Scan for the cell matching the given text and deliver its [x, y] coordinate at center. 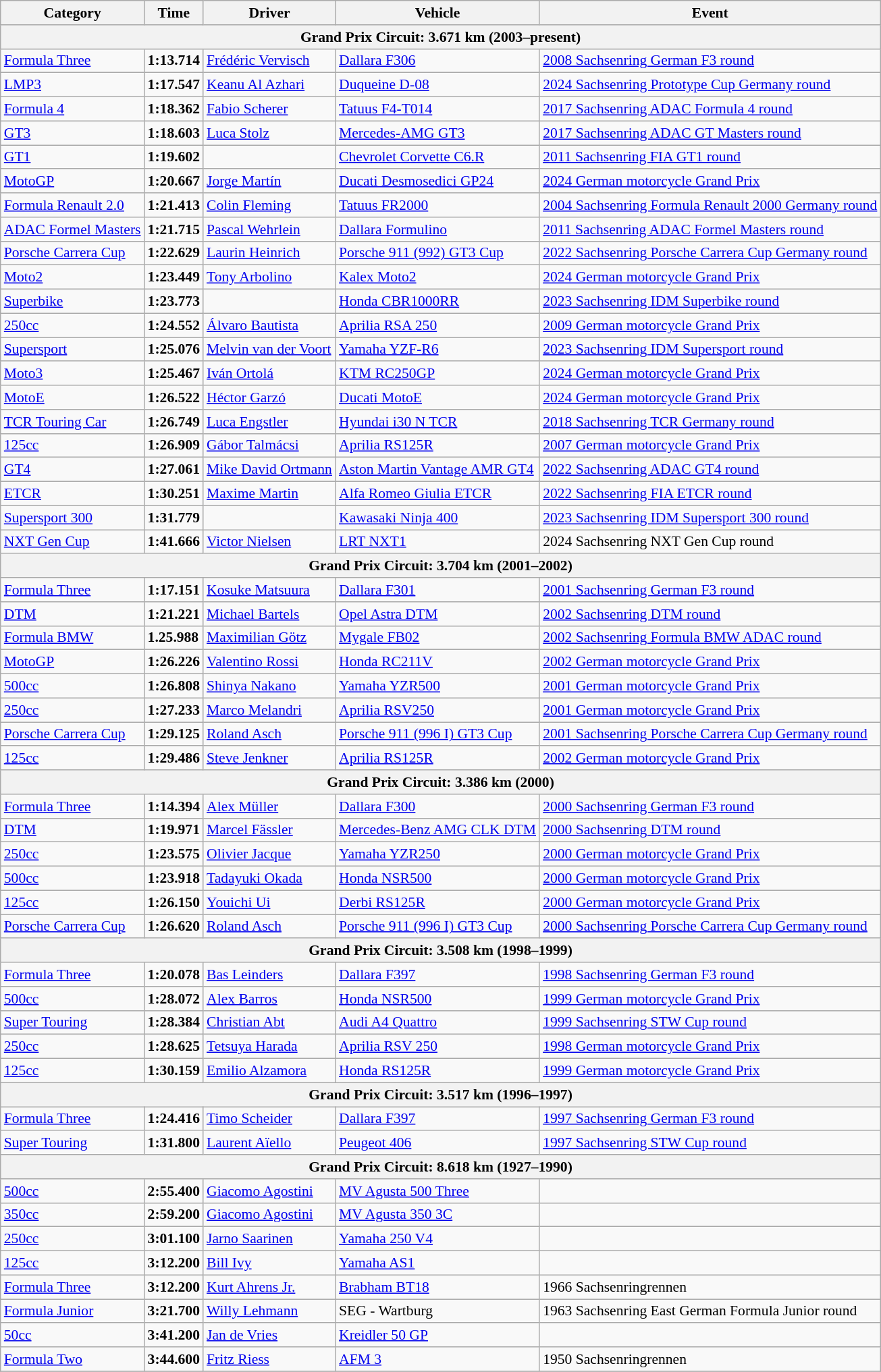
1:21.413 [174, 205]
Yamaha YZF-R6 [437, 350]
1:26.909 [174, 445]
GT3 [73, 133]
Pascal Wehrlein [269, 229]
Honda RC211V [437, 662]
Youichi Ui [269, 902]
Formula Junior [73, 1311]
Olivier Jacque [269, 854]
Aston Martin Vantage AMR GT4 [437, 470]
Moto2 [73, 277]
Ducati Desmosedici GP24 [437, 182]
Marco Melandri [269, 710]
Héctor Garzó [269, 397]
1:21.715 [174, 229]
KTM RC250GP [437, 374]
1:28.072 [174, 999]
1:25.467 [174, 374]
Melvin van der Voort [269, 350]
Time [174, 13]
Dallara F306 [437, 61]
1:27.061 [174, 470]
1950 Sachsenringrennen [710, 1359]
Supersport [73, 350]
Grand Prix Circuit: 3.704 km (2001–2002) [441, 566]
Yamaha YZR250 [437, 854]
Opel Astra DTM [437, 614]
Valentino Rossi [269, 662]
Aprilia RSA 250 [437, 325]
Mercedes-Benz AMG CLK DTM [437, 830]
Christian Abt [269, 1022]
2009 German motorcycle Grand Prix [710, 325]
1:17.547 [174, 85]
2022 Sachsenring Porsche Carrera Cup Germany round [710, 253]
Yamaha YZR500 [437, 686]
1:26.620 [174, 927]
1:31.779 [174, 518]
Luca Stolz [269, 133]
1998 Sachsenring German F3 round [710, 975]
2023 Sachsenring IDM Superbike round [710, 302]
1963 Sachsenring East German Formula Junior round [710, 1311]
SEG - Wartburg [437, 1311]
1:23.773 [174, 302]
3:44.600 [174, 1359]
1:23.449 [174, 277]
Driver [269, 13]
Maxime Martin [269, 494]
Tadayuki Okada [269, 879]
Bas Leinders [269, 975]
Superbike [73, 302]
1:19.602 [174, 157]
1:14.394 [174, 806]
Dallara Formulino [437, 229]
2:55.400 [174, 1191]
2022 Sachsenring ADAC GT4 round [710, 470]
1:28.625 [174, 1047]
Aprilia RSV250 [437, 710]
2000 Sachsenring DTM round [710, 830]
Tatuus F4-T014 [437, 109]
1966 Sachsenringrennen [710, 1287]
Yamaha 250 V4 [437, 1239]
2008 Sachsenring German F3 round [710, 61]
Tetsuya Harada [269, 1047]
1.25.988 [174, 638]
2:59.200 [174, 1215]
Maximilian Götz [269, 638]
LMP3 [73, 85]
2000 Sachsenring Porsche Carrera Cup Germany round [710, 927]
Keanu Al Azhari [269, 85]
1:26.808 [174, 686]
1:31.800 [174, 1143]
3:41.200 [174, 1336]
2001 Sachsenring German F3 round [710, 590]
AFM 3 [437, 1359]
Category [73, 13]
Laurent Aïello [269, 1143]
MV Agusta 350 3C [437, 1215]
1:30.159 [174, 1071]
Mercedes-AMG GT3 [437, 133]
Kawasaki Ninja 400 [437, 518]
Formula Two [73, 1359]
1:21.221 [174, 614]
1:22.629 [174, 253]
1:24.552 [174, 325]
LRT NXT1 [437, 542]
Grand Prix Circuit: 8.618 km (1927–1990) [441, 1167]
1:29.486 [174, 759]
1:26.522 [174, 397]
2018 Sachsenring TCR Germany round [710, 422]
Vehicle [437, 13]
Aprilia RSV 250 [437, 1047]
2011 Sachsenring ADAC Formel Masters round [710, 229]
1998 German motorcycle Grand Prix [710, 1047]
1:26.226 [174, 662]
50cc [73, 1336]
Luca Engstler [269, 422]
2001 Sachsenring Porsche Carrera Cup Germany round [710, 734]
1:13.714 [174, 61]
2022 Sachsenring FIA ETCR round [710, 494]
2007 German motorcycle Grand Prix [710, 445]
Michael Bartels [269, 614]
Honda CBR1000RR [437, 302]
2023 Sachsenring IDM Supersport round [710, 350]
350cc [73, 1215]
Yamaha AS1 [437, 1263]
MV Agusta 500 Three [437, 1191]
1:20.667 [174, 182]
Victor Nielsen [269, 542]
1997 Sachsenring STW Cup round [710, 1143]
Kreidler 50 GP [437, 1336]
Derbi RS125R [437, 902]
MotoE [73, 397]
Grand Prix Circuit: 3.508 km (1998–1999) [441, 951]
Alex Barros [269, 999]
Fritz Riess [269, 1359]
1:20.078 [174, 975]
Alfa Romeo Giulia ETCR [437, 494]
Moto3 [73, 374]
Alex Müller [269, 806]
1:29.125 [174, 734]
3:21.700 [174, 1311]
Frédéric Vervisch [269, 61]
Kurt Ahrens Jr. [269, 1287]
Kalex Moto2 [437, 277]
Tatuus FR2000 [437, 205]
1:17.151 [174, 590]
1:24.416 [174, 1119]
2023 Sachsenring IDM Supersport 300 round [710, 518]
1:18.362 [174, 109]
Álvaro Bautista [269, 325]
Jan de Vries [269, 1336]
2017 Sachsenring ADAC Formula 4 round [710, 109]
1999 Sachsenring STW Cup round [710, 1022]
Grand Prix Circuit: 3.671 km (2003–present) [441, 37]
Iván Ortolá [269, 374]
2024 Sachsenring Prototype Cup Germany round [710, 85]
2017 Sachsenring ADAC GT Masters round [710, 133]
Bill Ivy [269, 1263]
2004 Sachsenring Formula Renault 2000 Germany round [710, 205]
1:23.918 [174, 879]
Supersport 300 [73, 518]
Dallara F301 [437, 590]
Colin Fleming [269, 205]
Hyundai i30 N TCR [437, 422]
Peugeot 406 [437, 1143]
2002 Sachsenring Formula BMW ADAC round [710, 638]
Brabham BT18 [437, 1287]
TCR Touring Car [73, 422]
NXT Gen Cup [73, 542]
Timo Scheider [269, 1119]
1:41.666 [174, 542]
Formula 4 [73, 109]
1:23.575 [174, 854]
2011 Sachsenring FIA GT1 round [710, 157]
3:01.100 [174, 1239]
Tony Arbolino [269, 277]
1:30.251 [174, 494]
Grand Prix Circuit: 3.517 km (1996–1997) [441, 1095]
2002 Sachsenring DTM round [710, 614]
Chevrolet Corvette C6.R [437, 157]
Gábor Talmácsi [269, 445]
1:18.603 [174, 133]
Jorge Martín [269, 182]
Shinya Nakano [269, 686]
1:28.384 [174, 1022]
1:25.076 [174, 350]
Dallara F300 [437, 806]
Jarno Saarinen [269, 1239]
1:26.749 [174, 422]
Marcel Fässler [269, 830]
Emilio Alzamora [269, 1071]
Fabio Scherer [269, 109]
Duqueine D-08 [437, 85]
Honda RS125R [437, 1071]
Kosuke Matsuura [269, 590]
Formula Renault 2.0 [73, 205]
Laurin Heinrich [269, 253]
Steve Jenkner [269, 759]
1997 Sachsenring German F3 round [710, 1119]
Willy Lehmann [269, 1311]
ETCR [73, 494]
Ducati MotoE [437, 397]
2000 Sachsenring German F3 round [710, 806]
ADAC Formel Masters [73, 229]
GT1 [73, 157]
Event [710, 13]
Mike David Ortmann [269, 470]
1:19.971 [174, 830]
Mygale FB02 [437, 638]
1:27.233 [174, 710]
1:26.150 [174, 902]
Grand Prix Circuit: 3.386 km (2000) [441, 782]
2024 Sachsenring NXT Gen Cup round [710, 542]
GT4 [73, 470]
Porsche 911 (992) GT3 Cup [437, 253]
Formula BMW [73, 638]
Audi A4 Quattro [437, 1022]
